Find where the given text appears and provide that cell's center as (x, y) coordinate. 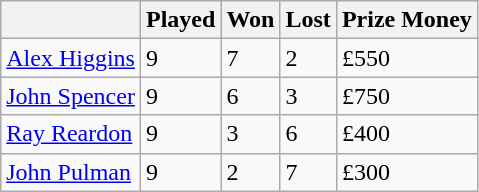
£550 (406, 58)
John Pulman (71, 172)
Played (180, 20)
Ray Reardon (71, 134)
£300 (406, 172)
£400 (406, 134)
John Spencer (71, 96)
£750 (406, 96)
Lost (308, 20)
Prize Money (406, 20)
Won (250, 20)
Alex Higgins (71, 58)
